Locate the cell with the specified text and output its [X, Y] center coordinate. 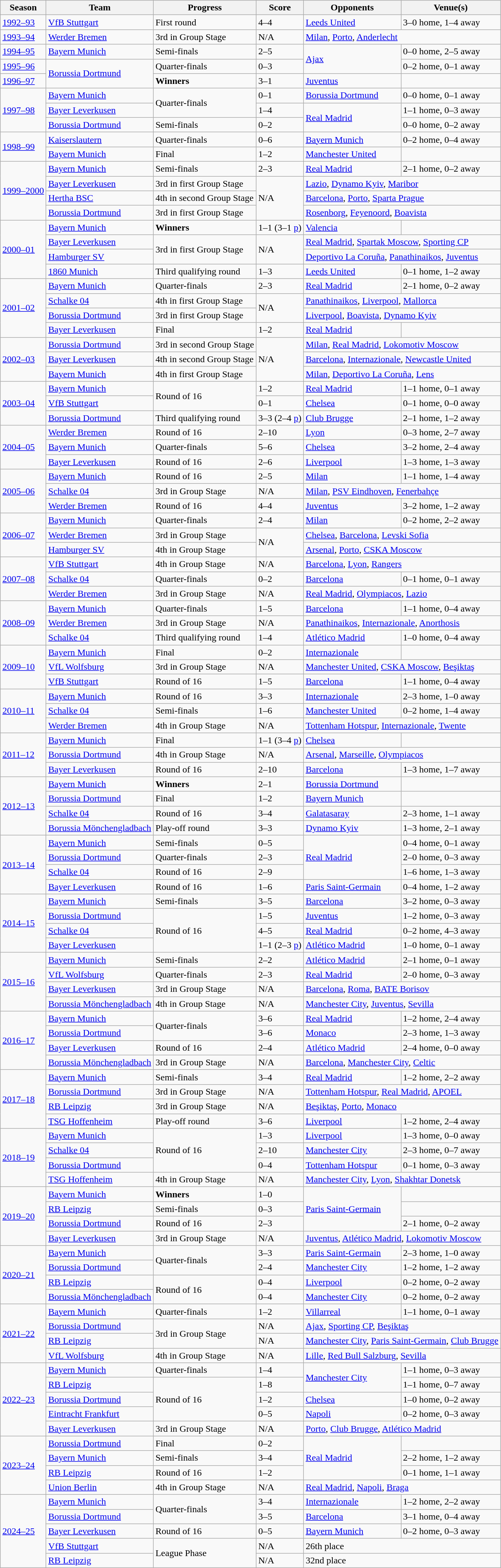
2015–16 [23, 982]
2–1 home, 1–2 away [451, 418]
Milan, Deportivo La Coruña, Lens [402, 374]
Milan, PSV Eindhoven, Fenerbahçe [402, 491]
3–0 home, 1–4 away [451, 22]
1–2 home, 1–2 away [451, 1267]
0–2 home, 2–2 away [451, 520]
0–2 home, 0–1 away [451, 66]
1–8 [280, 1385]
2017–18 [23, 1099]
0–3 home, 2–7 away [451, 433]
2–6 [280, 462]
Progress [205, 8]
1995–96 [23, 66]
Hertha BSC [100, 198]
2000–01 [23, 249]
1996–97 [23, 81]
Barcelona, Internazionale, Newcastle United [402, 359]
1–0 [280, 1194]
Score [280, 8]
1993–94 [23, 37]
Galatasaray [352, 813]
1–3 home, 1–3 away [451, 462]
Lazio, Dynamo Kyiv, Maribor [402, 184]
Manchester City, Juventus, Sevilla [402, 1004]
1–3 home, 2–1 away [451, 828]
Ajax [352, 59]
0–2 home, 1–4 away [451, 711]
3–1 home, 0–4 away [451, 1516]
Kaiserslautern [100, 139]
1994–95 [23, 52]
2007–08 [23, 579]
1–3 home, 1–7 away [451, 769]
0–2 home, 0–4 away [451, 139]
Manchester City, Paris Saint-Germain, Club Brugge [402, 1341]
2–2 home, 1–2 away [451, 1458]
2006–07 [23, 535]
2004–05 [23, 447]
2012–13 [23, 806]
1–0 home, 0–2 away [451, 1399]
1992–93 [23, 22]
2022–23 [23, 1399]
2–1 [280, 784]
1–1 (3–1 p) [280, 227]
2–9 [280, 872]
2014–15 [23, 923]
0–0 home, 0–2 away [451, 125]
1–1 home, 1–4 away [451, 476]
Porto, Club Brugge, Atlético Madrid [402, 1429]
Villarreal [352, 1311]
Real Madrid, Spartak Moscow, Sporting CP [402, 242]
2013–14 [23, 864]
Milan, Porto, Anderlecht [402, 37]
2016–17 [23, 1040]
0–1 home, 1–1 away [451, 1473]
3–1 [280, 81]
Opponents [352, 8]
1–0 home, 0–4 away [451, 637]
0–4 home, 0–1 away [451, 843]
Monaco [352, 1033]
Deportivo La Coruña, Panathinaikos, Juventus [402, 257]
3–2 home, 1–2 away [451, 506]
1860 Munich [100, 271]
32nd place [402, 1560]
Arsenal, Porto, CSKA Moscow [402, 550]
Arsenal, Marseille, Olympiacos [402, 755]
1–2 home, 0–3 away [451, 916]
0–1 home, 0–3 away [451, 1165]
Juventus, Atlético Madrid, Lokomotiv Moscow [402, 1238]
Real Madrid, Olympiacos, Lazio [402, 593]
2003–04 [23, 403]
Dynamo Kyiv [352, 828]
Season [23, 8]
Panathinaikos, Internazionale, Anorthosis [402, 623]
4–5 [280, 931]
1–6 home, 1–3 away [451, 872]
0–1 home, 1–2 away [451, 271]
Beşiktaş, Porto, Monaco [402, 1106]
2010–11 [23, 711]
0–1 home, 0–1 away [451, 579]
Lyon [352, 433]
2011–12 [23, 755]
2–3 home, 1–1 away [451, 813]
2–2 [280, 960]
2021–22 [23, 1333]
League Phase [205, 1553]
5–6 [280, 447]
1–0 home, 0–1 away [451, 945]
Club Brugge [352, 418]
0–1 home, 0–0 away [451, 403]
Manchester City, Lyon, Shakhtar Donetsk [402, 1180]
Milan, Real Madrid, Lokomotiv Moscow [402, 344]
0–0 home, 0–1 away [451, 95]
2020–21 [23, 1275]
2001–02 [23, 308]
2008–09 [23, 623]
2–3 home, 0–7 away [451, 1150]
3rd in second Group Stage [205, 344]
0–6 [280, 139]
Real Madrid, Napoli, Braga [402, 1487]
First round [205, 22]
Tottenham Hotspur [352, 1165]
2–1 home, 0–1 away [451, 960]
Napoli [352, 1414]
0–4 home, 1–2 away [451, 886]
2019–20 [23, 1216]
2–3 home, 1–3 away [451, 1033]
Manchester United, CSKA Moscow, Beşiktaş [402, 667]
Barcelona, Roma, BATE Borisov [402, 989]
Barcelona, Lyon, Rangers [402, 564]
Team [100, 8]
1–3 home, 0–0 away [451, 1136]
3–3 (2–4 p) [280, 418]
2002–03 [23, 359]
Barcelona, Manchester City, Celtic [402, 1062]
Venue(s) [451, 8]
Eintracht Frankfurt [100, 1414]
Barcelona, Porto, Sparta Prague [402, 198]
2009–10 [23, 667]
Tottenham Hotspur, Real Madrid, APOEL [402, 1092]
Tottenham Hotspur, Internazionale, Twente [402, 725]
1999–2000 [23, 191]
1–1 (3–4 p) [280, 740]
0–0 home, 2–5 away [451, 52]
1997–98 [23, 110]
2005–06 [23, 491]
Panathinaikos, Liverpool, Mallorca [402, 301]
3–2 home, 0–3 away [451, 901]
1998–99 [23, 147]
2023–24 [23, 1465]
1–1 home, 0–7 away [451, 1385]
26th place [402, 1546]
2024–25 [23, 1531]
0–2 home, 4–3 away [451, 931]
2018–19 [23, 1158]
Union Berlin [100, 1487]
Rosenborg, Feyenoord, Boavista [402, 213]
2–4 home, 0–0 away [451, 1048]
Ajax, Sporting CP, Beşiktaş [402, 1326]
Liverpool, Boavista, Dynamo Kyiv [402, 315]
3–2 home, 2–4 away [451, 447]
Chelsea, Barcelona, Levski Sofia [402, 535]
Lille, Red Bull Salzburg, Sevilla [402, 1355]
Valencia [352, 227]
1–1 (2–3 p) [280, 945]
